Return the [X, Y] coordinate for the center point of the cell that contains the specified text.  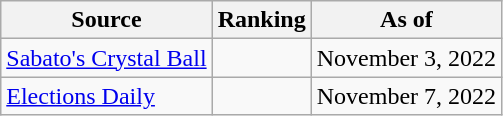
Source [106, 20]
Ranking [262, 20]
November 7, 2022 [406, 96]
Elections Daily [106, 96]
November 3, 2022 [406, 58]
As of [406, 20]
Sabato's Crystal Ball [106, 58]
